Detect which cell encompasses the target text, then output its [x, y] center coordinate. 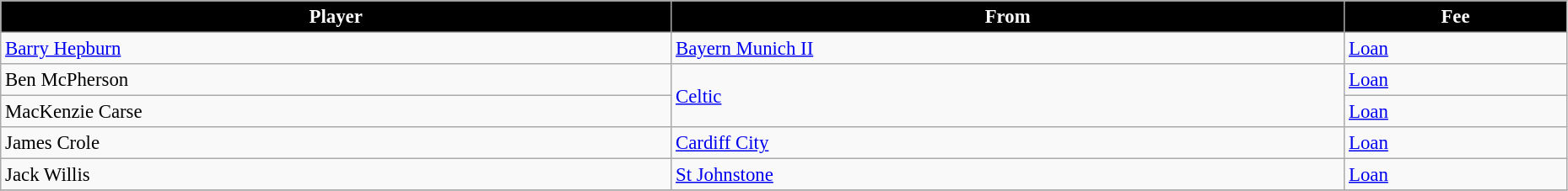
St Johnstone [1008, 175]
Celtic [1008, 96]
Cardiff City [1008, 143]
Player [336, 17]
James Crole [336, 143]
Bayern Munich II [1008, 49]
From [1008, 17]
Fee [1456, 17]
Barry Hepburn [336, 49]
MacKenzie Carse [336, 112]
Ben McPherson [336, 80]
Jack Willis [336, 175]
